Return [X, Y] of the center of cell containing provided text 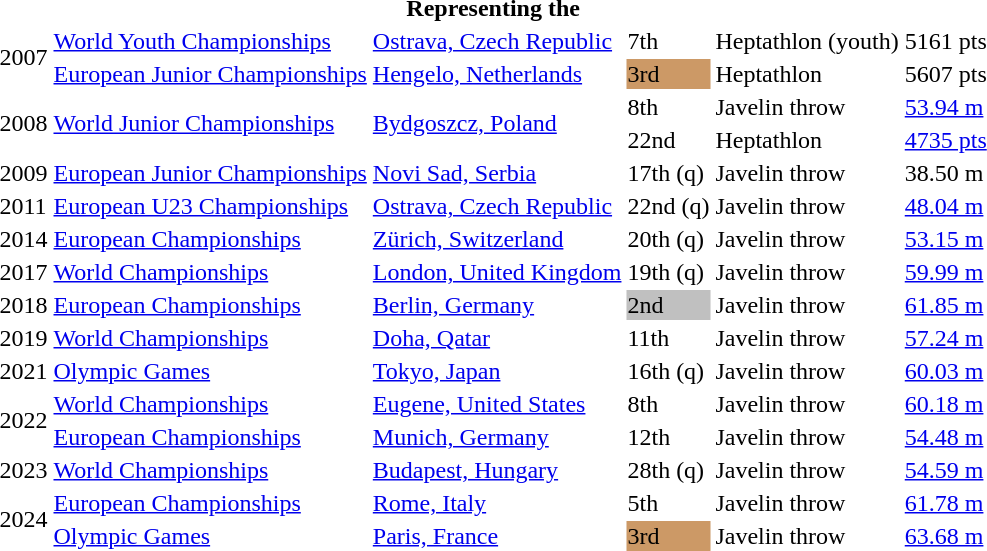
11th [668, 338]
Budapest, Hungary [497, 470]
Munich, Germany [497, 437]
Bydgoszcz, Poland [497, 124]
Tokyo, Japan [497, 371]
Heptathlon (youth) [807, 41]
Zürich, Switzerland [497, 239]
19th (q) [668, 272]
London, United Kingdom [497, 272]
World Junior Championships [210, 124]
Rome, Italy [497, 503]
5th [668, 503]
Eugene, United States [497, 404]
World Youth Championships [210, 41]
2nd [668, 305]
22nd (q) [668, 206]
European U23 Championships [210, 206]
17th (q) [668, 173]
22nd [668, 140]
Doha, Qatar [497, 338]
12th [668, 437]
16th (q) [668, 371]
20th (q) [668, 239]
Novi Sad, Serbia [497, 173]
Paris, France [497, 536]
7th [668, 41]
Hengelo, Netherlands [497, 74]
Berlin, Germany [497, 305]
28th (q) [668, 470]
